Provide the [x, y] coordinate of the cell's center where the given text is located.  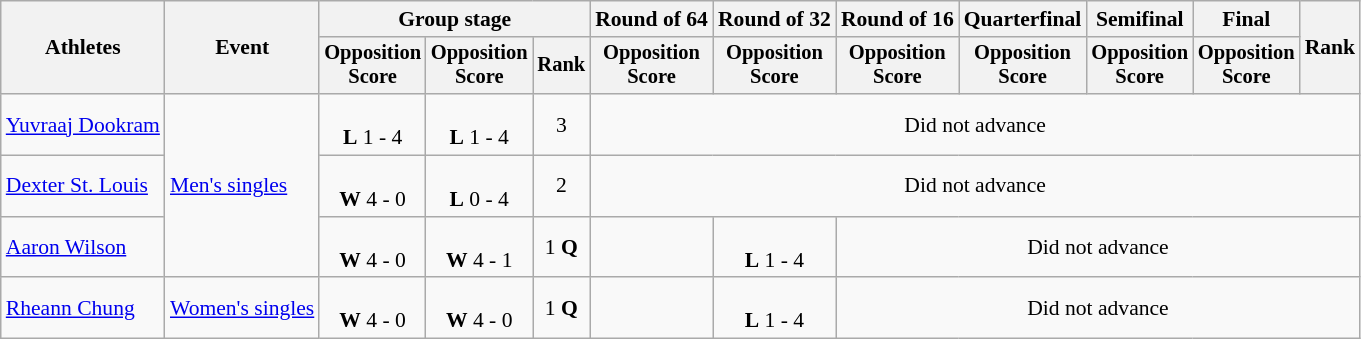
Round of 16 [898, 19]
3 [561, 124]
Rheann Chung [83, 308]
Round of 64 [652, 19]
Group stage [454, 19]
Dexter St. Louis [83, 186]
Aaron Wilson [83, 248]
W 4 - 1 [480, 248]
2 [561, 186]
Women's singles [242, 308]
Yuvraaj Dookram [83, 124]
Quarterfinal [1023, 19]
Semifinal [1140, 19]
Round of 32 [774, 19]
Athletes [83, 48]
Men's singles [242, 186]
L 0 - 4 [480, 186]
Final [1246, 19]
Event [242, 48]
